Return the (X, Y) coordinate for the center point of the cell that contains the specified text.  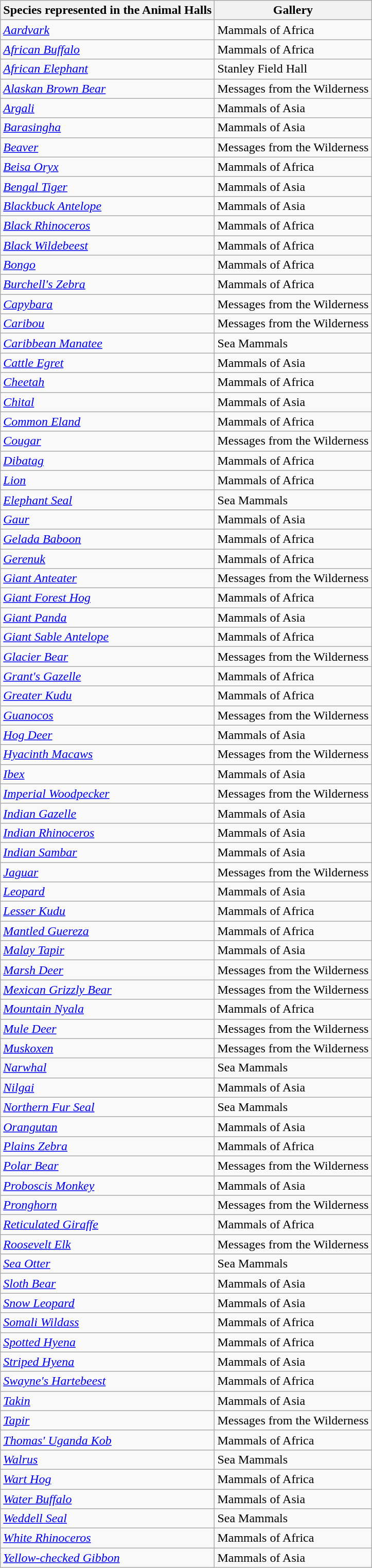
Bengal Tiger (108, 186)
Gaur (108, 519)
Northern Fur Seal (108, 1107)
Snow Leopard (108, 1303)
Indian Rhinoceros (108, 833)
Sloth Bear (108, 1283)
Gelada Baboon (108, 539)
Weddell Seal (108, 1519)
Stanley Field Hall (293, 69)
Dibatag (108, 461)
Lesser Kudu (108, 911)
Black Rhinoceros (108, 225)
Grant's Gazelle (108, 676)
Spotted Hyena (108, 1342)
Tapir (108, 1420)
Elephant Seal (108, 500)
Leopard (108, 892)
Water Buffalo (108, 1499)
Species represented in the Animal Halls (108, 10)
Mountain Nyala (108, 1009)
Imperial Woodpecker (108, 794)
African Elephant (108, 69)
Narwhal (108, 1068)
Barasingha (108, 128)
Chital (108, 402)
Giant Panda (108, 618)
Indian Sambar (108, 852)
Gerenuk (108, 558)
Somali Wildass (108, 1323)
Wart Hog (108, 1479)
Walrus (108, 1459)
Striped Hyena (108, 1362)
Hyacinth Macaws (108, 754)
Takin (108, 1401)
Cougar (108, 441)
Lion (108, 480)
Blackbuck Antelope (108, 206)
Alaskan Brown Bear (108, 89)
Malay Tapir (108, 950)
Gallery (293, 10)
Ibex (108, 774)
Indian Gazelle (108, 813)
Giant Sable Antelope (108, 637)
Polar Bear (108, 1166)
Burchell's Zebra (108, 285)
Mexican Grizzly Bear (108, 990)
Argali (108, 108)
Sea Otter (108, 1264)
Giant Forest Hog (108, 598)
Orangutan (108, 1126)
Bongo (108, 265)
Common Eland (108, 421)
African Buffalo (108, 49)
Caribbean Manatee (108, 343)
Muskoxen (108, 1048)
Cheetah (108, 382)
Reticulated Giraffe (108, 1225)
Aardvark (108, 30)
Mantled Guereza (108, 931)
Capybara (108, 304)
Cattle Egret (108, 363)
Proboscis Monkey (108, 1185)
Marsh Deer (108, 970)
Glacier Bear (108, 657)
White Rhinoceros (108, 1538)
Swayne's Hartebeest (108, 1381)
Thomas' Uganda Kob (108, 1440)
Greater Kudu (108, 696)
Pronghorn (108, 1205)
Mule Deer (108, 1029)
Jaguar (108, 872)
Hog Deer (108, 735)
Caribou (108, 324)
Roosevelt Elk (108, 1244)
Plains Zebra (108, 1146)
Yellow-checked Gibbon (108, 1558)
Giant Anteater (108, 578)
Beaver (108, 147)
Guanocos (108, 715)
Nilgai (108, 1087)
Beisa Oryx (108, 167)
Black Wildebeest (108, 245)
